Scan for the cell matching the given text and deliver its (x, y) coordinate at center. 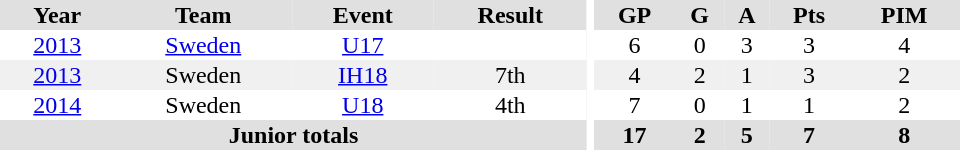
6 (635, 45)
8 (904, 135)
Year (58, 15)
2014 (58, 105)
GP (635, 15)
Junior totals (294, 135)
5 (747, 135)
IH18 (363, 75)
17 (635, 135)
U18 (363, 105)
Event (363, 15)
7th (511, 75)
Team (204, 15)
G (700, 15)
4th (511, 105)
PIM (904, 15)
U17 (363, 45)
Pts (810, 15)
A (747, 15)
Result (511, 15)
